Identify which cell holds the provided text, then report its (X, Y) central coordinate. 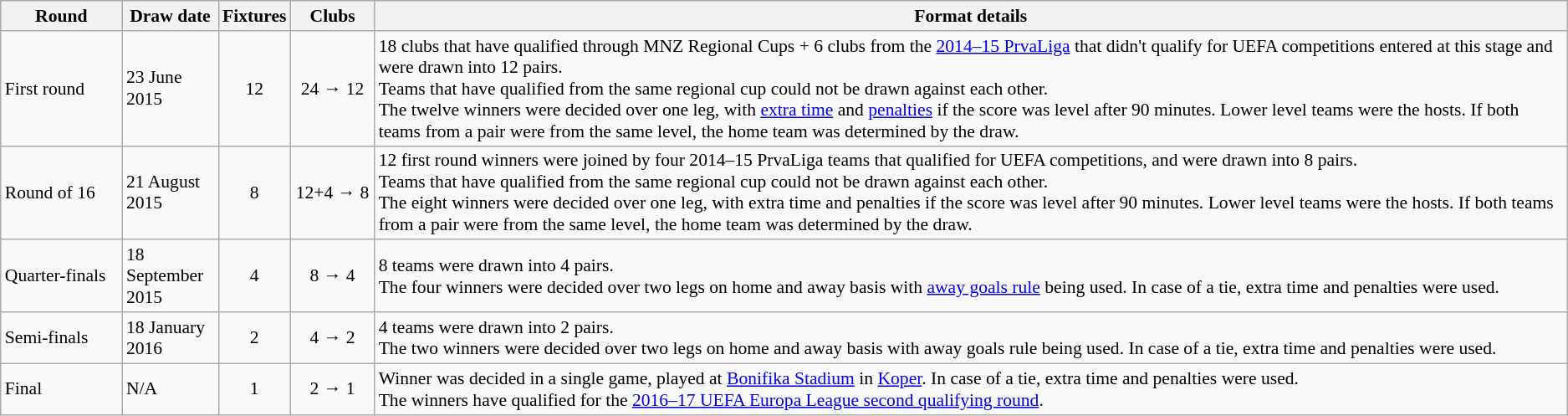
Semi-finals (62, 338)
Quarter-finals (62, 276)
18 January 2016 (171, 338)
21 August 2015 (171, 193)
12+4 → 8 (332, 193)
Round (62, 16)
Draw date (171, 16)
4 (254, 276)
First round (62, 89)
12 (254, 89)
Final (62, 388)
Round of 16 (62, 193)
2 (254, 338)
Fixtures (254, 16)
24 → 12 (332, 89)
Clubs (332, 16)
4 → 2 (332, 338)
8 → 4 (332, 276)
23 June 2015 (171, 89)
2 → 1 (332, 388)
N/A (171, 388)
1 (254, 388)
8 (254, 193)
18 September 2015 (171, 276)
Format details (971, 16)
